Return the (x, y) coordinate for the center point of the cell that contains the specified text.  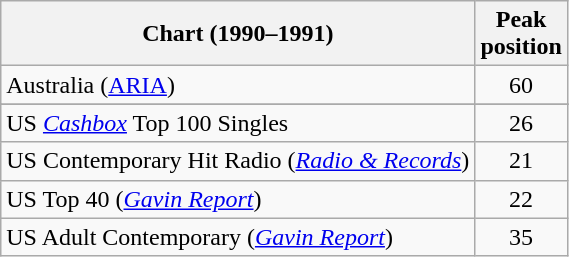
Peakposition (521, 34)
US Adult Contemporary (Gavin Report) (238, 237)
26 (521, 123)
Australia (ARIA) (238, 85)
US Contemporary Hit Radio (Radio & Records) (238, 161)
US Cashbox Top 100 Singles (238, 123)
US Top 40 (Gavin Report) (238, 199)
60 (521, 85)
22 (521, 199)
35 (521, 237)
Chart (1990–1991) (238, 34)
21 (521, 161)
